Scan for the cell matching the given text and deliver its [x, y] coordinate at center. 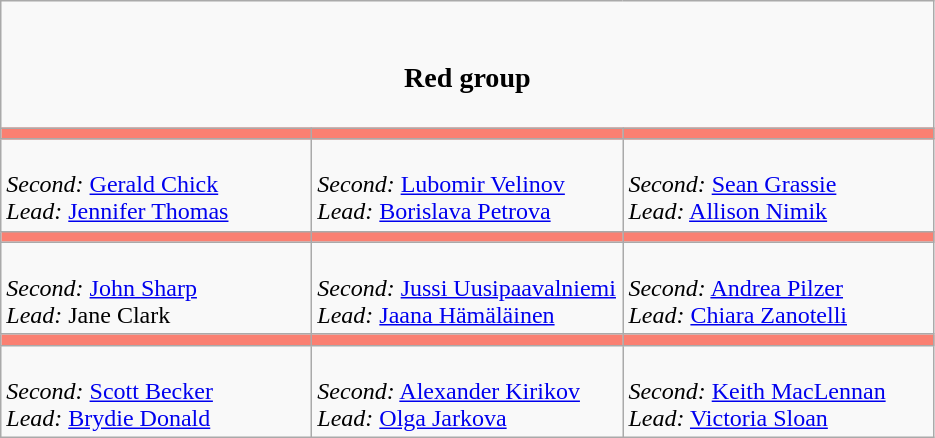
Second: Sean Grassie Lead: Allison Nimik [778, 185]
Second: Andrea Pilzer Lead: Chiara Zanotelli [778, 288]
Second: Scott Becker Lead: Brydie Donald [156, 391]
Red group [468, 64]
Second: Lubomir Velinov Lead: Borislava Petrova [468, 185]
Second: Keith MacLennan Lead: Victoria Sloan [778, 391]
Second: Alexander Kirikov Lead: Olga Jarkova [468, 391]
Second: John Sharp Lead: Jane Clark [156, 288]
Second: Jussi Uusipaavalniemi Lead: Jaana Hämäläinen [468, 288]
Second: Gerald Chick Lead: Jennifer Thomas [156, 185]
